Extract the [X, Y] coordinate from the center of the cell holding the provided text.  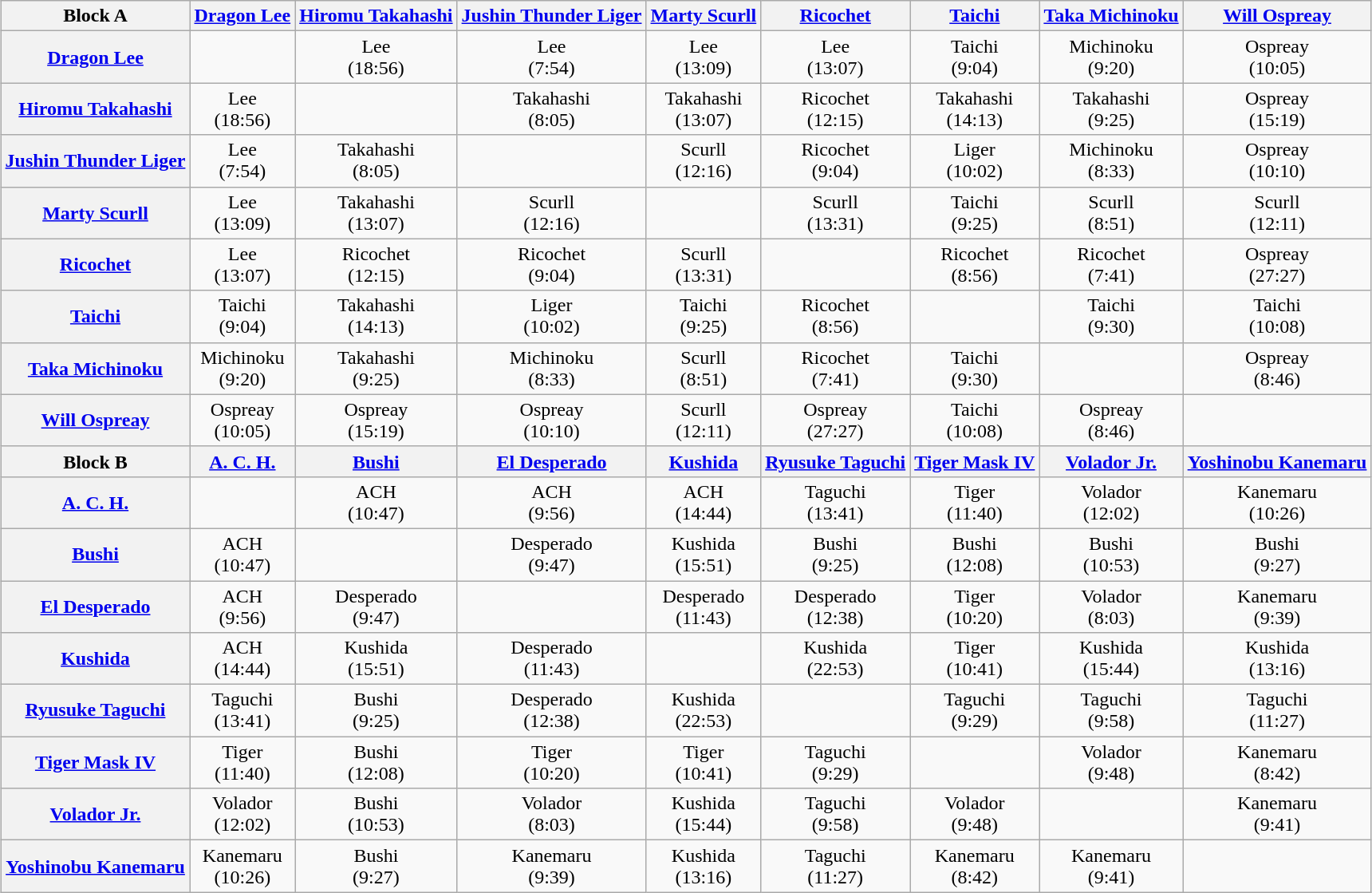
Block A [96, 16]
Block B [96, 461]
